Scan for the cell matching the given text and deliver its [X, Y] coordinate at center. 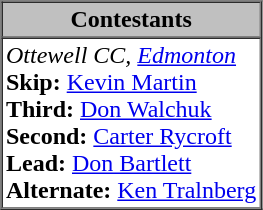
Ottewell CC, Edmonton Skip: Kevin Martin Third: Don Walchuk Second: Carter Rycroft Lead: Don Bartlett Alternate: Ken Tralnberg [132, 124]
Contestants [132, 20]
